Output the [X, Y] coordinate of the center of the cell containing the given text.  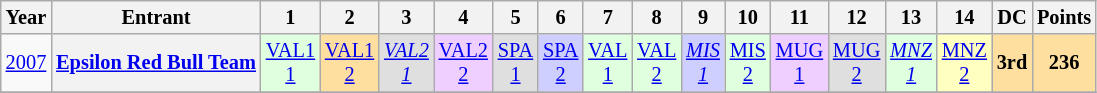
VAL11 [290, 63]
3 [406, 17]
11 [800, 17]
MNZ2 [964, 63]
14 [964, 17]
VAL1 [608, 63]
9 [703, 17]
SPA2 [560, 63]
VAL2 [656, 63]
2007 [26, 63]
MIS2 [748, 63]
MUG1 [800, 63]
VAL21 [406, 63]
13 [911, 17]
Points [1064, 17]
Year [26, 17]
DC [1012, 17]
VAL22 [464, 63]
MNZ1 [911, 63]
Epsilon Red Bull Team [156, 63]
12 [856, 17]
3rd [1012, 63]
MUG2 [856, 63]
10 [748, 17]
236 [1064, 63]
Entrant [156, 17]
4 [464, 17]
MIS1 [703, 63]
2 [350, 17]
SPA1 [516, 63]
VAL12 [350, 63]
6 [560, 17]
7 [608, 17]
8 [656, 17]
1 [290, 17]
5 [516, 17]
